Scan for the cell matching the given text and deliver its [X, Y] coordinate at center. 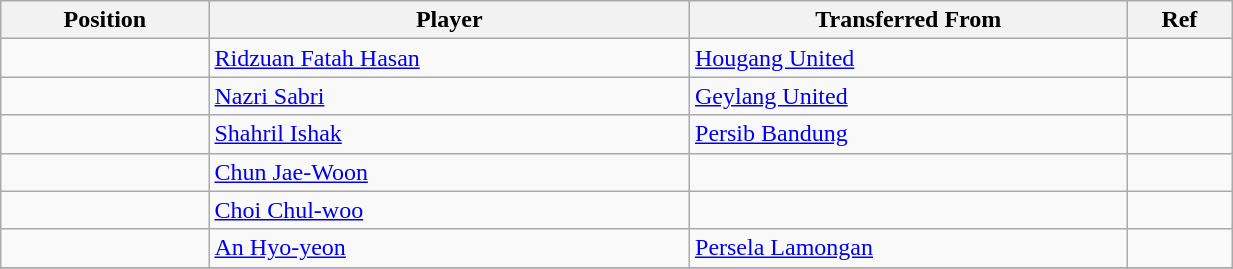
Geylang United [909, 96]
Persela Lamongan [909, 248]
Persib Bandung [909, 134]
Choi Chul-woo [450, 210]
An Hyo-yeon [450, 248]
Hougang United [909, 58]
Nazri Sabri [450, 96]
Ridzuan Fatah Hasan [450, 58]
Ref [1180, 20]
Chun Jae-Woon [450, 172]
Position [105, 20]
Shahril Ishak [450, 134]
Player [450, 20]
Transferred From [909, 20]
